Extract the [x, y] coordinate from the center of the cell holding the provided text.  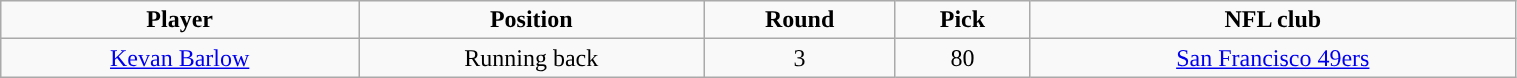
San Francisco 49ers [1273, 58]
Round [800, 20]
Kevan Barlow [180, 58]
80 [962, 58]
Position [532, 20]
Pick [962, 20]
NFL club [1273, 20]
Running back [532, 58]
3 [800, 58]
Player [180, 20]
